Scan for the cell matching the given text and deliver its (x, y) coordinate at center. 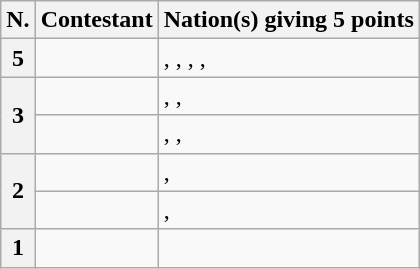
Nation(s) giving 5 points (288, 20)
5 (18, 58)
2 (18, 191)
1 (18, 248)
Contestant (96, 20)
3 (18, 115)
N. (18, 20)
, , , , (288, 58)
